Capture the cell that displays the provided text and extract its [X, Y] central coordinate. 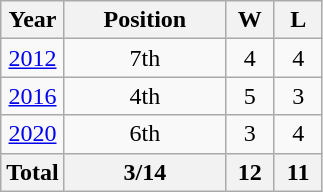
11 [298, 172]
3/14 [144, 172]
W [250, 20]
7th [144, 58]
Position [144, 20]
L [298, 20]
6th [144, 134]
4th [144, 96]
Total [33, 172]
2016 [33, 96]
12 [250, 172]
2020 [33, 134]
5 [250, 96]
2012 [33, 58]
Year [33, 20]
